Output the [x, y] coordinate of the center of the cell containing the given text.  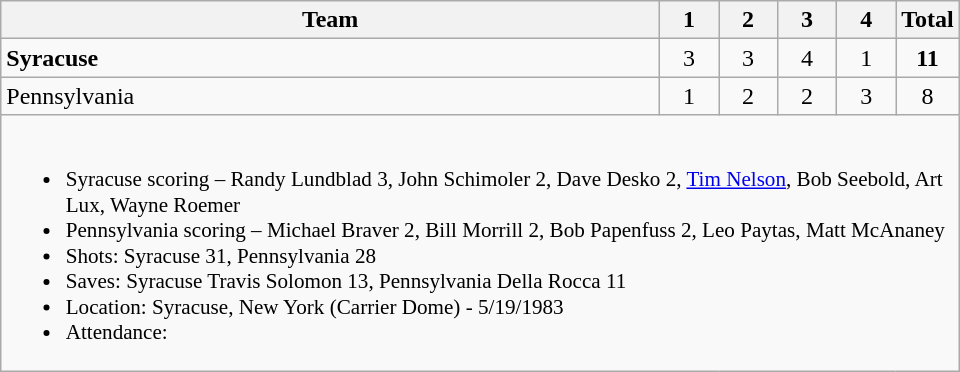
8 [928, 96]
Team [330, 20]
11 [928, 58]
Pennsylvania [330, 96]
Syracuse [330, 58]
Total [928, 20]
